From the cell containing the given text, extract its center point as [X, Y] coordinate. 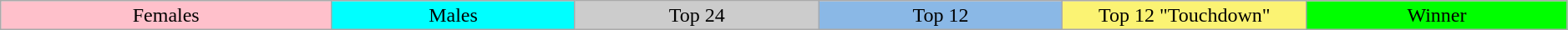
Males [454, 15]
Females [166, 15]
Top 24 [697, 15]
Top 12 "Touchdown" [1185, 15]
Winner [1437, 15]
Top 12 [941, 15]
